From the cell containing the given text, extract its center point as (x, y) coordinate. 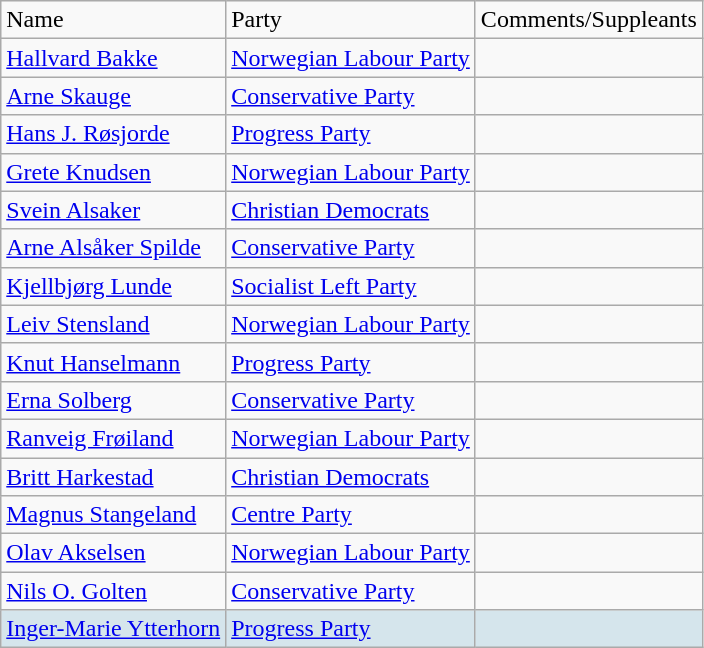
Nils O. Golten (114, 591)
Kjellbjørg Lunde (114, 286)
Name (114, 20)
Ranveig Frøiland (114, 438)
Centre Party (351, 515)
Hans J. Røsjorde (114, 134)
Comments/Suppleants (588, 20)
Hallvard Bakke (114, 58)
Inger-Marie Ytterhorn (114, 629)
Socialist Left Party (351, 286)
Leiv Stensland (114, 324)
Magnus Stangeland (114, 515)
Olav Akselsen (114, 553)
Britt Harkestad (114, 477)
Svein Alsaker (114, 210)
Grete Knudsen (114, 172)
Arne Skauge (114, 96)
Party (351, 20)
Erna Solberg (114, 400)
Knut Hanselmann (114, 362)
Arne Alsåker Spilde (114, 248)
